Detect which cell encompasses the target text, then output its [x, y] center coordinate. 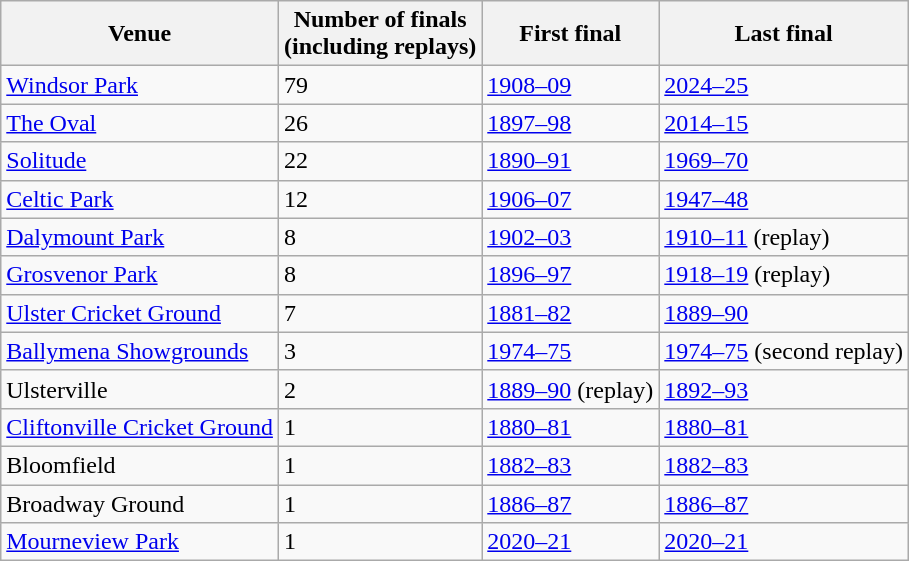
1974–75 [570, 351]
1974–75 (second replay) [784, 351]
Number of finals(including replays) [380, 34]
3 [380, 351]
Venue [140, 34]
Mourneview Park [140, 542]
Last final [784, 34]
Solitude [140, 161]
First final [570, 34]
Ballymena Showgrounds [140, 351]
Grosvenor Park [140, 275]
1896–97 [570, 275]
Bloomfield [140, 465]
Broadway Ground [140, 503]
Ulsterville [140, 389]
1881–82 [570, 313]
1897–98 [570, 123]
1969–70 [784, 161]
2014–15 [784, 123]
1902–03 [570, 237]
1918–19 (replay) [784, 275]
2024–25 [784, 85]
Dalymount Park [140, 237]
1910–11 (replay) [784, 237]
1892–93 [784, 389]
1889–90 (replay) [570, 389]
Ulster Cricket Ground [140, 313]
79 [380, 85]
1908–09 [570, 85]
Celtic Park [140, 199]
12 [380, 199]
22 [380, 161]
2 [380, 389]
Windsor Park [140, 85]
The Oval [140, 123]
1947–48 [784, 199]
7 [380, 313]
Cliftonville Cricket Ground [140, 427]
1890–91 [570, 161]
1906–07 [570, 199]
26 [380, 123]
1889–90 [784, 313]
